Return [x, y] of the center of cell containing provided text 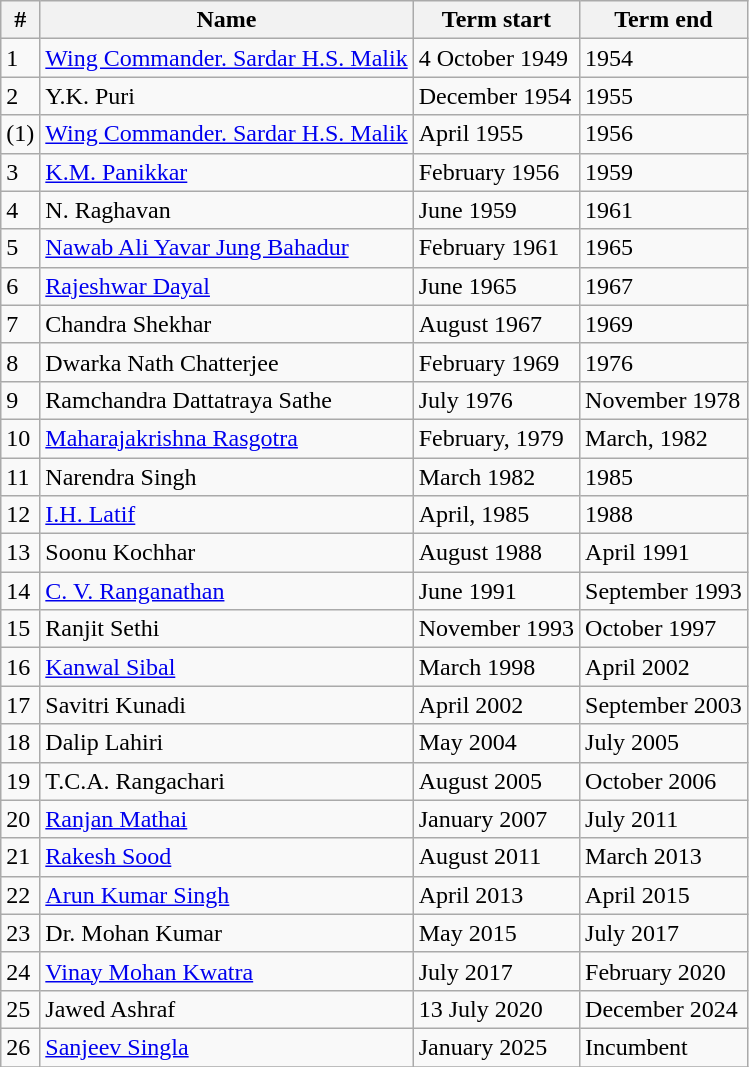
February 1956 [496, 172]
December 1954 [496, 96]
Soonu Kochhar [226, 553]
11 [20, 477]
15 [20, 629]
16 [20, 667]
April 1991 [664, 553]
1965 [664, 248]
23 [20, 933]
14 [20, 591]
1 [20, 58]
1959 [664, 172]
26 [20, 1047]
July 1976 [496, 400]
Kanwal Sibal [226, 667]
N. Raghavan [226, 210]
I.H. Latif [226, 515]
September 1993 [664, 591]
T.C.A. Rangachari [226, 781]
December 2024 [664, 1009]
April, 1985 [496, 515]
10 [20, 438]
March, 1982 [664, 438]
12 [20, 515]
C. V. Ranganathan [226, 591]
June 1959 [496, 210]
February 1961 [496, 248]
February 2020 [664, 971]
1955 [664, 96]
Ranjan Mathai [226, 819]
Sanjeev Singla [226, 1047]
3 [20, 172]
May 2004 [496, 743]
18 [20, 743]
Incumbent [664, 1047]
Ramchandra Dattatraya Sathe [226, 400]
January 2007 [496, 819]
August 2005 [496, 781]
Term start [496, 20]
April 2013 [496, 895]
January 2025 [496, 1047]
6 [20, 286]
August 1988 [496, 553]
1988 [664, 515]
Vinay Mohan Kwatra [226, 971]
# [20, 20]
Ranjit Sethi [226, 629]
February, 1979 [496, 438]
May 2015 [496, 933]
Maharajakrishna Rasgotra [226, 438]
August 1967 [496, 324]
1985 [664, 477]
Dalip Lahiri [226, 743]
Narendra Singh [226, 477]
K.M. Panikkar [226, 172]
13 July 2020 [496, 1009]
Term end [664, 20]
February 1969 [496, 362]
October 1997 [664, 629]
October 2006 [664, 781]
Dr. Mohan Kumar [226, 933]
1954 [664, 58]
1967 [664, 286]
Rajeshwar Dayal [226, 286]
5 [20, 248]
(1) [20, 134]
Savitri Kunadi [226, 705]
2 [20, 96]
17 [20, 705]
8 [20, 362]
March 1982 [496, 477]
13 [20, 553]
24 [20, 971]
7 [20, 324]
25 [20, 1009]
9 [20, 400]
Y.K. Puri [226, 96]
November 1993 [496, 629]
April 1955 [496, 134]
June 1991 [496, 591]
July 2005 [664, 743]
Jawed Ashraf [226, 1009]
1969 [664, 324]
March 1998 [496, 667]
1976 [664, 362]
4 October 1949 [496, 58]
Nawab Ali Yavar Jung Bahadur [226, 248]
22 [20, 895]
September 2003 [664, 705]
19 [20, 781]
Rakesh Sood [226, 857]
1956 [664, 134]
August 2011 [496, 857]
Name [226, 20]
July 2011 [664, 819]
April 2015 [664, 895]
Dwarka Nath Chatterjee [226, 362]
20 [20, 819]
June 1965 [496, 286]
1961 [664, 210]
21 [20, 857]
4 [20, 210]
Chandra Shekhar [226, 324]
March 2013 [664, 857]
Arun Kumar Singh [226, 895]
November 1978 [664, 400]
